Detect which cell encompasses the target text, then output its (x, y) center coordinate. 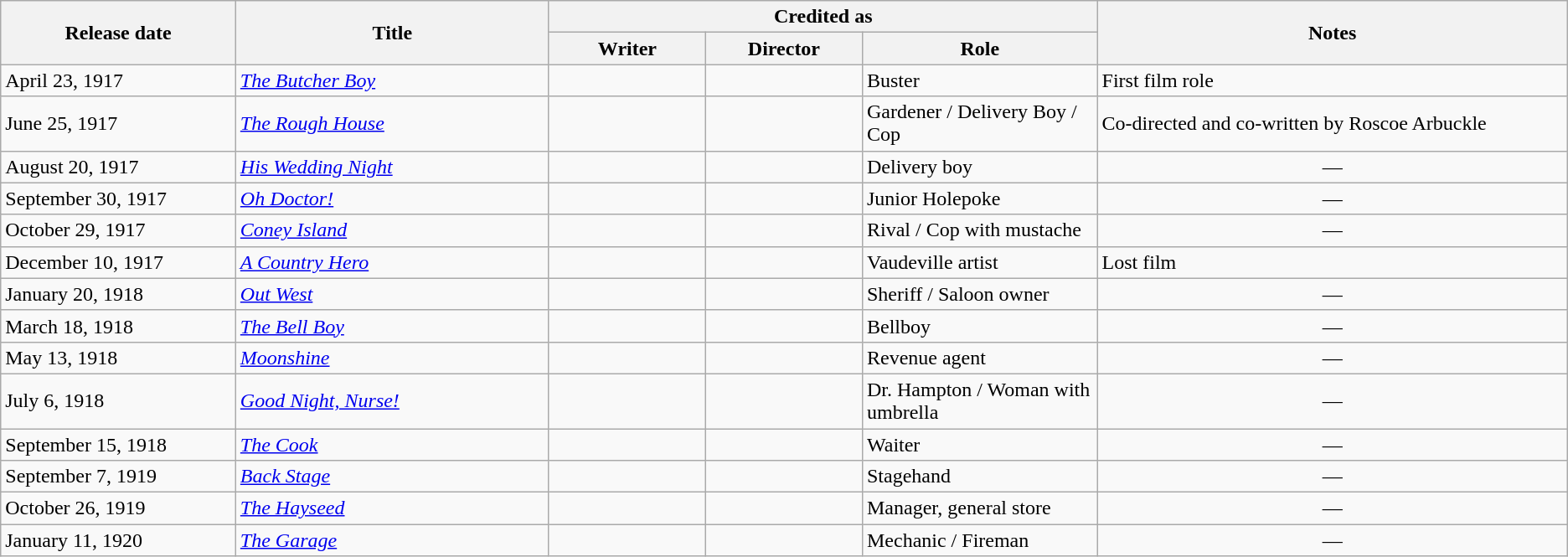
Moonshine (392, 358)
Buster (980, 80)
May 13, 1918 (119, 358)
Mechanic / Fireman (980, 540)
August 20, 1917 (119, 167)
Credited as (823, 17)
The Garage (392, 540)
Sheriff / Saloon owner (980, 294)
Revenue agent (980, 358)
Delivery boy (980, 167)
Coney Island (392, 230)
Rival / Cop with mustache (980, 230)
Role (980, 49)
Vaudeville artist (980, 262)
March 18, 1918 (119, 326)
Bellboy (980, 326)
July 6, 1918 (119, 400)
October 26, 1919 (119, 508)
Junior Holepoke (980, 199)
Oh Doctor! (392, 199)
A Country Hero (392, 262)
Co-directed and co-written by Roscoe Arbuckle (1332, 124)
Manager, general store (980, 508)
September 7, 1919 (119, 477)
Good Night, Nurse! (392, 400)
June 25, 1917 (119, 124)
September 15, 1918 (119, 445)
Stagehand (980, 477)
Dr. Hampton / Woman with umbrella (980, 400)
The Rough House (392, 124)
Writer (627, 49)
First film role (1332, 80)
His Wedding Night (392, 167)
Notes (1332, 33)
Gardener / Delivery Boy / Cop (980, 124)
The Hayseed (392, 508)
January 11, 1920 (119, 540)
April 23, 1917 (119, 80)
Lost film (1332, 262)
Director (784, 49)
December 10, 1917 (119, 262)
The Cook (392, 445)
Release date (119, 33)
Waiter (980, 445)
Title (392, 33)
The Butcher Boy (392, 80)
October 29, 1917 (119, 230)
January 20, 1918 (119, 294)
The Bell Boy (392, 326)
Back Stage (392, 477)
September 30, 1917 (119, 199)
Out West (392, 294)
